Output the (x, y) coordinate of the center of the cell containing the given text.  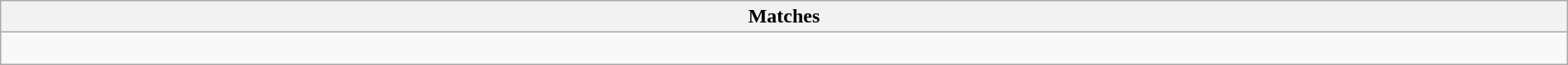
Matches (784, 17)
